Locate the cell with the specified text and output its (X, Y) center coordinate. 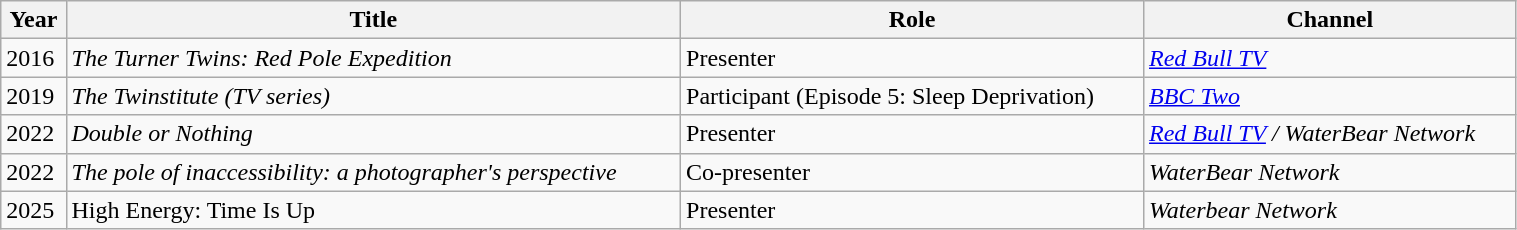
Title (374, 20)
Year (34, 20)
Double or Nothing (374, 134)
2025 (34, 210)
High Energy: Time Is Up (374, 210)
The Turner Twins: Red Pole Expedition (374, 58)
2016 (34, 58)
Waterbear Network (1330, 210)
Co-presenter (912, 172)
The pole of inaccessibility: a photographer's perspective (374, 172)
Red Bull TV / WaterBear Network (1330, 134)
2019 (34, 96)
Role (912, 20)
BBC Two (1330, 96)
The Twinstitute (TV series) (374, 96)
Participant (Episode 5: Sleep Deprivation) (912, 96)
Channel (1330, 20)
Red Bull TV (1330, 58)
WaterBear Network (1330, 172)
